Return the (x, y) coordinate for the center point of the cell that contains the specified text.  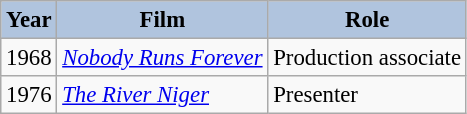
Production associate (368, 58)
Role (368, 20)
Year (29, 20)
1976 (29, 95)
Nobody Runs Forever (162, 58)
Film (162, 20)
1968 (29, 58)
The River Niger (162, 95)
Presenter (368, 95)
